Return the (X, Y) coordinate for the center point of the cell that contains the specified text.  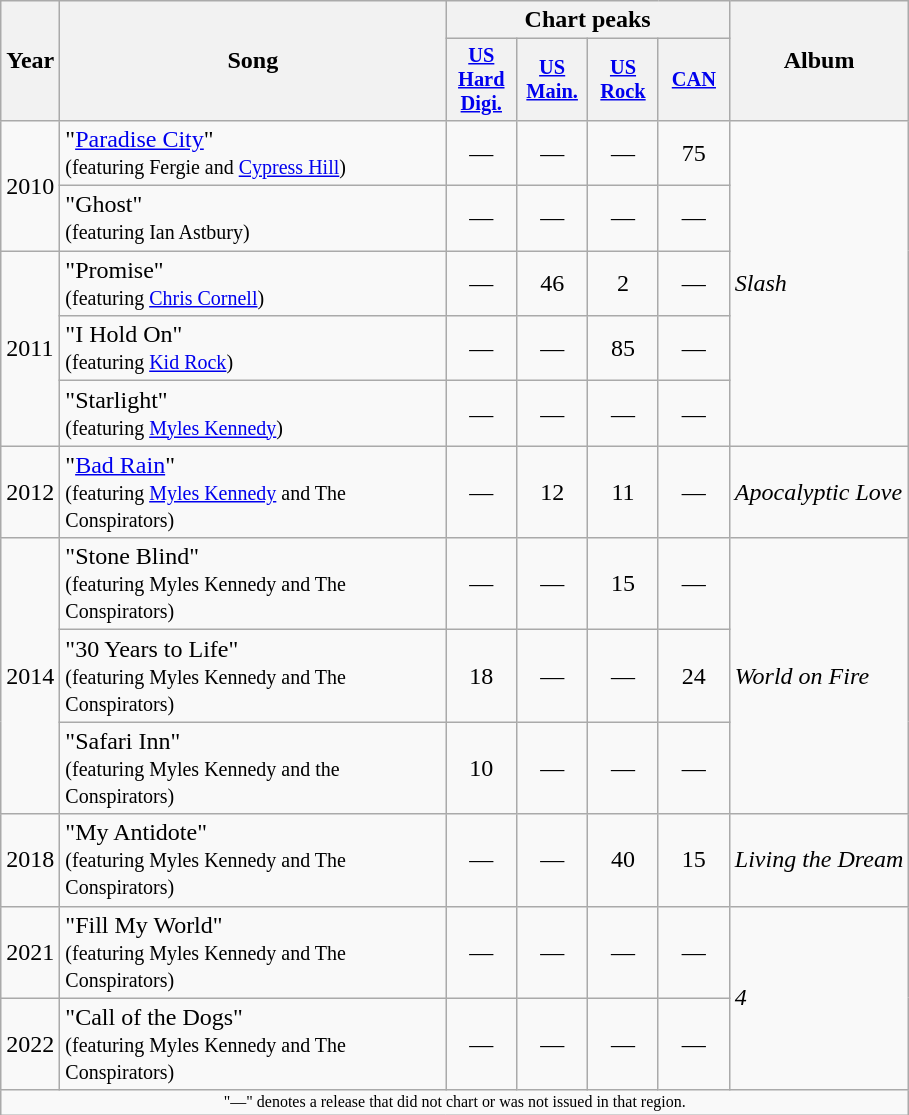
46 (552, 284)
"Fill My World"(featuring Myles Kennedy and The Conspirators) (253, 952)
Chart peaks (588, 20)
2018 (30, 860)
CAN (694, 80)
"Call of the Dogs"(featuring Myles Kennedy and The Conspirators) (253, 1044)
2022 (30, 1044)
"Paradise City"(featuring Fergie and Cypress Hill) (253, 152)
75 (694, 152)
2010 (30, 185)
40 (624, 860)
2014 (30, 676)
12 (552, 492)
"My Antidote"(featuring Myles Kennedy and The Conspirators) (253, 860)
2011 (30, 348)
"I Hold On"(featuring Kid Rock) (253, 348)
Living the Dream (818, 860)
Song (253, 61)
24 (694, 676)
"Safari Inn"(featuring Myles Kennedy and the Conspirators) (253, 768)
"Stone Blind"(featuring Myles Kennedy and The Conspirators) (253, 584)
"30 Years to Life"(featuring Myles Kennedy and The Conspirators) (253, 676)
11 (624, 492)
2021 (30, 952)
85 (624, 348)
Slash (818, 282)
18 (482, 676)
4 (818, 998)
"Promise"(featuring Chris Cornell) (253, 284)
2012 (30, 492)
"Bad Rain"(featuring Myles Kennedy and The Conspirators) (253, 492)
"Starlight"(featuring Myles Kennedy) (253, 414)
"Ghost"(featuring Ian Astbury) (253, 218)
Album (818, 61)
USRock (624, 80)
USHard Digi. (482, 80)
Year (30, 61)
10 (482, 768)
"—" denotes a release that did not chart or was not issued in that region. (455, 1102)
USMain. (552, 80)
World on Fire (818, 676)
2 (624, 284)
Apocalyptic Love (818, 492)
